Find where the given text appears and provide that cell's center as [x, y] coordinate. 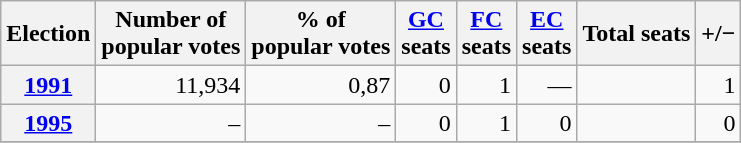
11,934 [171, 85]
— [547, 85]
Number ofpopular votes [171, 34]
1991 [48, 85]
1995 [48, 123]
+/− [718, 34]
Total seats [636, 34]
% ofpopular votes [321, 34]
Election [48, 34]
FCseats [486, 34]
0,87 [321, 85]
ECseats [547, 34]
GCseats [426, 34]
